Return the (x, y) coordinate for the center point of the cell that contains the specified text.  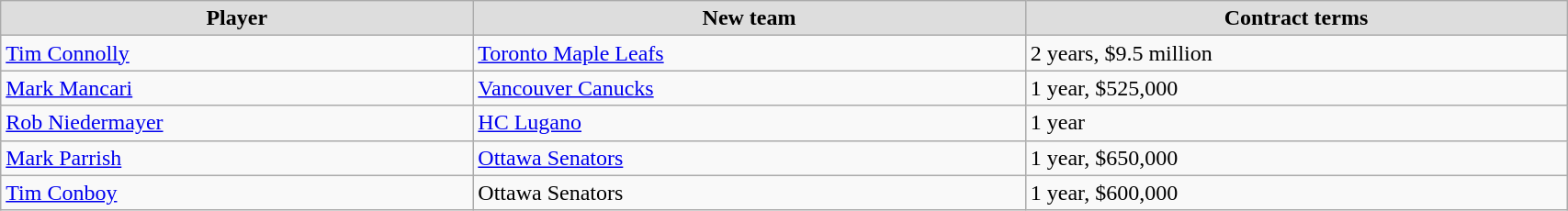
1 year, $650,000 (1295, 158)
New team (750, 18)
Vancouver Canucks (750, 88)
Rob Niedermayer (237, 123)
Player (237, 18)
Mark Mancari (237, 88)
Tim Conboy (237, 193)
Mark Parrish (237, 158)
1 year, $600,000 (1295, 193)
Contract terms (1295, 18)
1 year, $525,000 (1295, 88)
Toronto Maple Leafs (750, 53)
1 year (1295, 123)
Tim Connolly (237, 53)
HC Lugano (750, 123)
2 years, $9.5 million (1295, 53)
